Search for the cell housing the specified text and yield its [x, y] center coordinate. 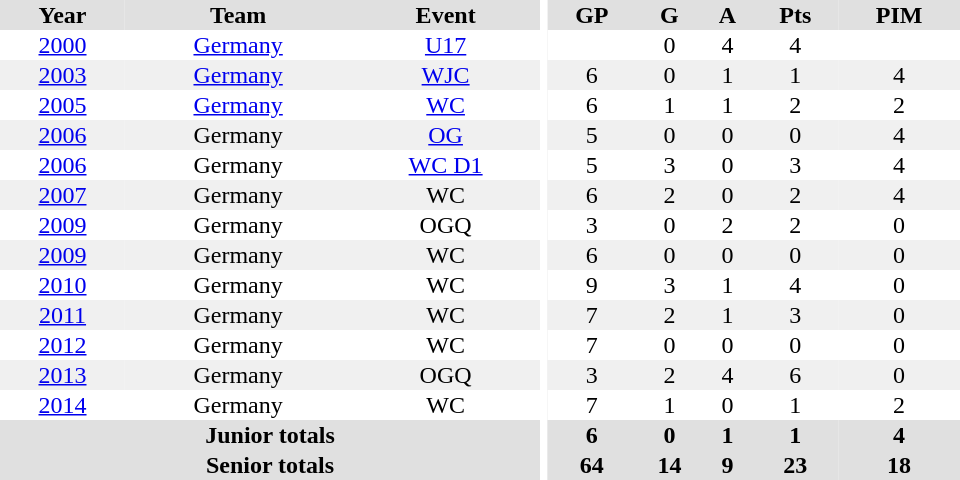
WC D1 [446, 165]
GP [592, 15]
14 [669, 465]
2010 [62, 285]
Junior totals [270, 435]
PIM [899, 15]
WJC [446, 75]
Event [446, 15]
U17 [446, 45]
Senior totals [270, 465]
2005 [62, 105]
2007 [62, 195]
18 [899, 465]
Team [238, 15]
Pts [795, 15]
2003 [62, 75]
64 [592, 465]
G [669, 15]
2012 [62, 345]
23 [795, 465]
2013 [62, 375]
OG [446, 135]
2000 [62, 45]
2014 [62, 405]
Year [62, 15]
2011 [62, 315]
A [728, 15]
